Output the (x, y) coordinate of the center of the cell containing the given text.  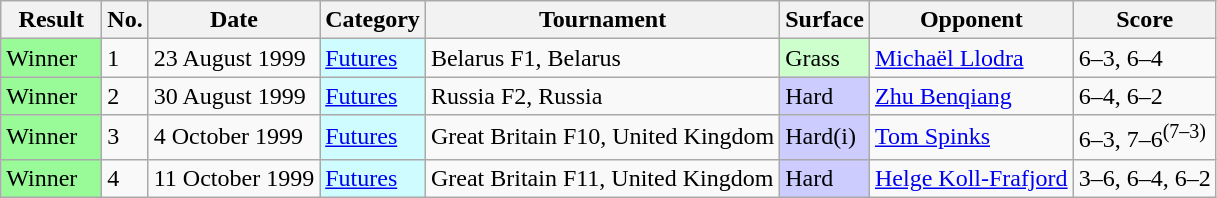
Belarus F1, Belarus (602, 58)
3–6, 6–4, 6–2 (1144, 178)
Russia F2, Russia (602, 96)
30 August 1999 (234, 96)
4 October 1999 (234, 138)
Helge Koll-Frafjord (971, 178)
6–3, 6–4 (1144, 58)
2 (125, 96)
3 (125, 138)
Great Britain F10, United Kingdom (602, 138)
Grass (825, 58)
6–4, 6–2 (1144, 96)
Score (1144, 20)
Date (234, 20)
Michaël Llodra (971, 58)
No. (125, 20)
4 (125, 178)
Result (52, 20)
Tom Spinks (971, 138)
Category (373, 20)
Zhu Benqiang (971, 96)
Surface (825, 20)
6–3, 7–6(7–3) (1144, 138)
Hard(i) (825, 138)
23 August 1999 (234, 58)
Tournament (602, 20)
Great Britain F11, United Kingdom (602, 178)
Opponent (971, 20)
11 October 1999 (234, 178)
1 (125, 58)
